Output the [X, Y] coordinate of the center of the cell containing the given text.  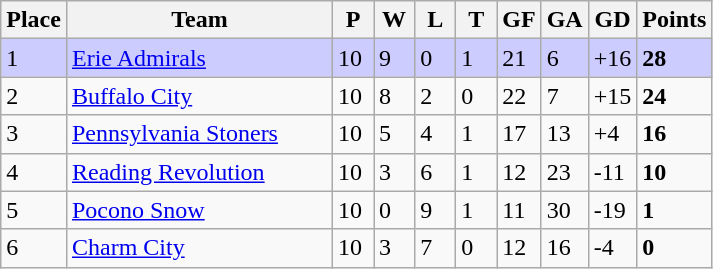
11 [519, 210]
P [354, 20]
W [394, 20]
+15 [612, 96]
-4 [612, 248]
Charm City [199, 248]
Pocono Snow [199, 210]
22 [519, 96]
GA [564, 20]
Reading Revolution [199, 172]
Erie Admirals [199, 58]
Place [34, 20]
+4 [612, 134]
30 [564, 210]
-11 [612, 172]
Pennsylvania Stoners [199, 134]
-19 [612, 210]
Team [199, 20]
+16 [612, 58]
Buffalo City [199, 96]
24 [674, 96]
17 [519, 134]
28 [674, 58]
8 [394, 96]
T [476, 20]
GD [612, 20]
Points [674, 20]
L [436, 20]
13 [564, 134]
23 [564, 172]
GF [519, 20]
21 [519, 58]
